Output the [x, y] coordinate of the center of the cell containing the given text.  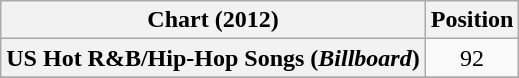
92 [472, 58]
Chart (2012) [213, 20]
US Hot R&B/Hip-Hop Songs (Billboard) [213, 58]
Position [472, 20]
